For the text-containing cell, return its midpoint in (x, y) coordinate format. 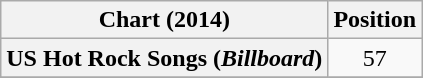
US Hot Rock Songs (Billboard) (164, 58)
Chart (2014) (164, 20)
57 (375, 58)
Position (375, 20)
